Determine the [x, y] coordinate at the center of the cell enclosing the given text.  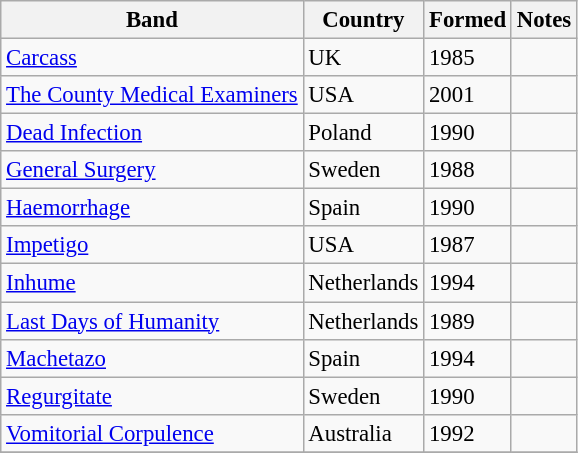
Regurgitate [152, 396]
Poland [364, 133]
Impetigo [152, 245]
2001 [468, 95]
1989 [468, 321]
Vomitorial Corpulence [152, 433]
Inhume [152, 283]
Haemorrhage [152, 208]
Notes [544, 20]
UK [364, 58]
Dead Infection [152, 133]
1992 [468, 433]
Band [152, 20]
Country [364, 20]
Carcass [152, 58]
General Surgery [152, 170]
1985 [468, 58]
The County Medical Examiners [152, 95]
Machetazo [152, 358]
1988 [468, 170]
1987 [468, 245]
Australia [364, 433]
Last Days of Humanity [152, 321]
Formed [468, 20]
